Output the [X, Y] coordinate of the center of the cell containing the given text.  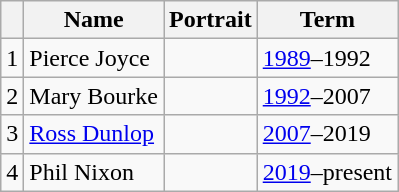
1 [12, 58]
2 [12, 96]
Ross Dunlop [94, 134]
Phil Nixon [94, 172]
2007–2019 [327, 134]
Mary Bourke [94, 96]
Term [327, 20]
Portrait [211, 20]
2019–present [327, 172]
Pierce Joyce [94, 58]
Name [94, 20]
1992–2007 [327, 96]
4 [12, 172]
3 [12, 134]
1989–1992 [327, 58]
